Scan for the cell matching the given text and deliver its (X, Y) coordinate at center. 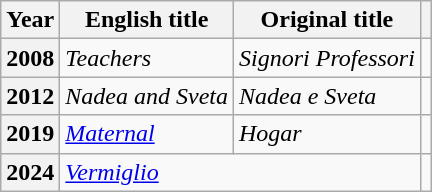
Nadea and Sveta (147, 96)
Maternal (147, 134)
Teachers (147, 58)
2024 (30, 172)
2008 (30, 58)
Year (30, 20)
Vermiglio (240, 172)
Hogar (328, 134)
Signori Professori (328, 58)
2012 (30, 96)
Nadea e Sveta (328, 96)
Original title (328, 20)
English title (147, 20)
2019 (30, 134)
